Extract the (x, y) coordinate from the center of the cell holding the provided text.  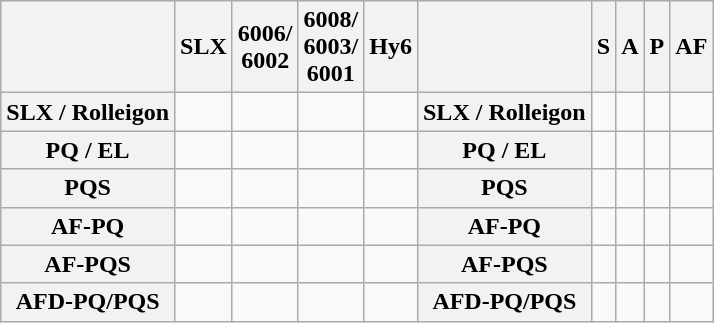
6008/6003/6001 (331, 47)
A (630, 47)
SLX (204, 47)
AF (692, 47)
Hy6 (391, 47)
6006/6002 (265, 47)
P (657, 47)
S (603, 47)
